From the cell containing the given text, extract its center point as [X, Y] coordinate. 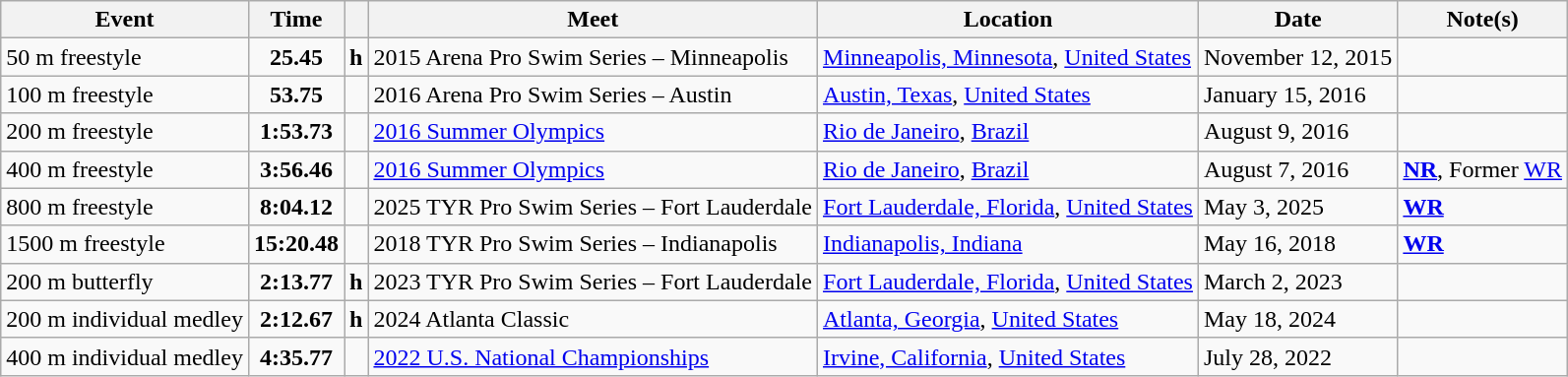
Event [125, 20]
Minneapolis, Minnesota, United States [1008, 57]
March 2, 2023 [1297, 282]
2015 Arena Pro Swim Series – Minneapolis [593, 57]
200 m butterfly [125, 282]
2:13.77 [295, 282]
200 m individual medley [125, 319]
Irvine, California, United States [1008, 356]
2016 Arena Pro Swim Series – Austin [593, 94]
400 m individual medley [125, 356]
2022 U.S. National Championships [593, 356]
25.45 [295, 57]
August 7, 2016 [1297, 169]
800 m freestyle [125, 207]
400 m freestyle [125, 169]
November 12, 2015 [1297, 57]
50 m freestyle [125, 57]
2023 TYR Pro Swim Series – Fort Lauderdale [593, 282]
2025 TYR Pro Swim Series – Fort Lauderdale [593, 207]
3:56.46 [295, 169]
53.75 [295, 94]
8:04.12 [295, 207]
May 18, 2024 [1297, 319]
200 m freestyle [125, 132]
Location [1008, 20]
Time [295, 20]
1:53.73 [295, 132]
January 15, 2016 [1297, 94]
Date [1297, 20]
Indianapolis, Indiana [1008, 244]
May 16, 2018 [1297, 244]
August 9, 2016 [1297, 132]
NR, Former WR [1482, 169]
Note(s) [1482, 20]
May 3, 2025 [1297, 207]
July 28, 2022 [1297, 356]
15:20.48 [295, 244]
Austin, Texas, United States [1008, 94]
2018 TYR Pro Swim Series – Indianapolis [593, 244]
2:12.67 [295, 319]
1500 m freestyle [125, 244]
Atlanta, Georgia, United States [1008, 319]
2024 Atlanta Classic [593, 319]
100 m freestyle [125, 94]
4:35.77 [295, 356]
Meet [593, 20]
